Identify which cell holds the provided text, then report its [X, Y] central coordinate. 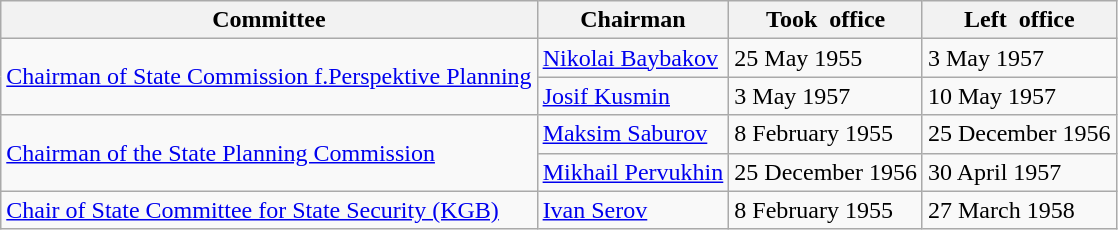
Nikolai Baybakov [633, 58]
Mikhail Pervukhin [633, 172]
Chairman [633, 20]
Left office [1019, 20]
Ivan Serov [633, 210]
Josif Kusmin [633, 96]
Chair of State Committee for State Security (KGB) [269, 210]
30 April 1957 [1019, 172]
Chairman of the State Planning Commission [269, 153]
Chairman of State Commission f.Perspektive Planning [269, 77]
27 March 1958 [1019, 210]
Maksim Saburov [633, 134]
25 May 1955 [826, 58]
Committee [269, 20]
10 May 1957 [1019, 96]
Took office [826, 20]
